Locate the cell with the specified text and output its (x, y) center coordinate. 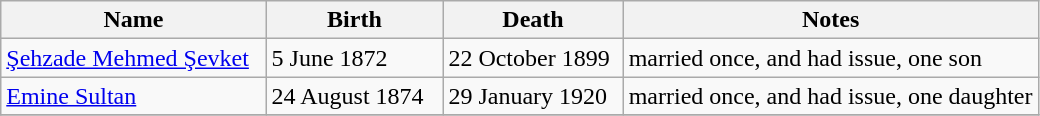
24 August 1874 (354, 96)
married once, and had issue, one daughter (830, 96)
married once, and had issue, one son (830, 58)
Name (134, 20)
Notes (830, 20)
22 October 1899 (533, 58)
Emine Sultan (134, 96)
5 June 1872 (354, 58)
Birth (354, 20)
Şehzade Mehmed Şevket (134, 58)
29 January 1920 (533, 96)
Death (533, 20)
